Scan for the cell matching the given text and deliver its (x, y) coordinate at center. 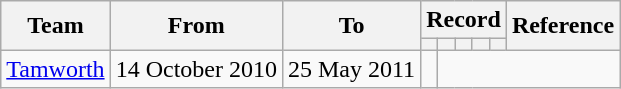
Record (464, 20)
Reference (562, 26)
Tamworth (56, 69)
From (196, 26)
Team (56, 26)
To (351, 26)
14 October 2010 (196, 69)
25 May 2011 (351, 69)
